Output the (x, y) coordinate of the center of the cell containing the given text.  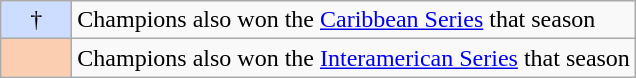
† (36, 20)
Champions also won the Caribbean Series that season (354, 20)
Champions also won the Interamerican Series that season (354, 58)
